Capture the cell that displays the provided text and extract its (X, Y) central coordinate. 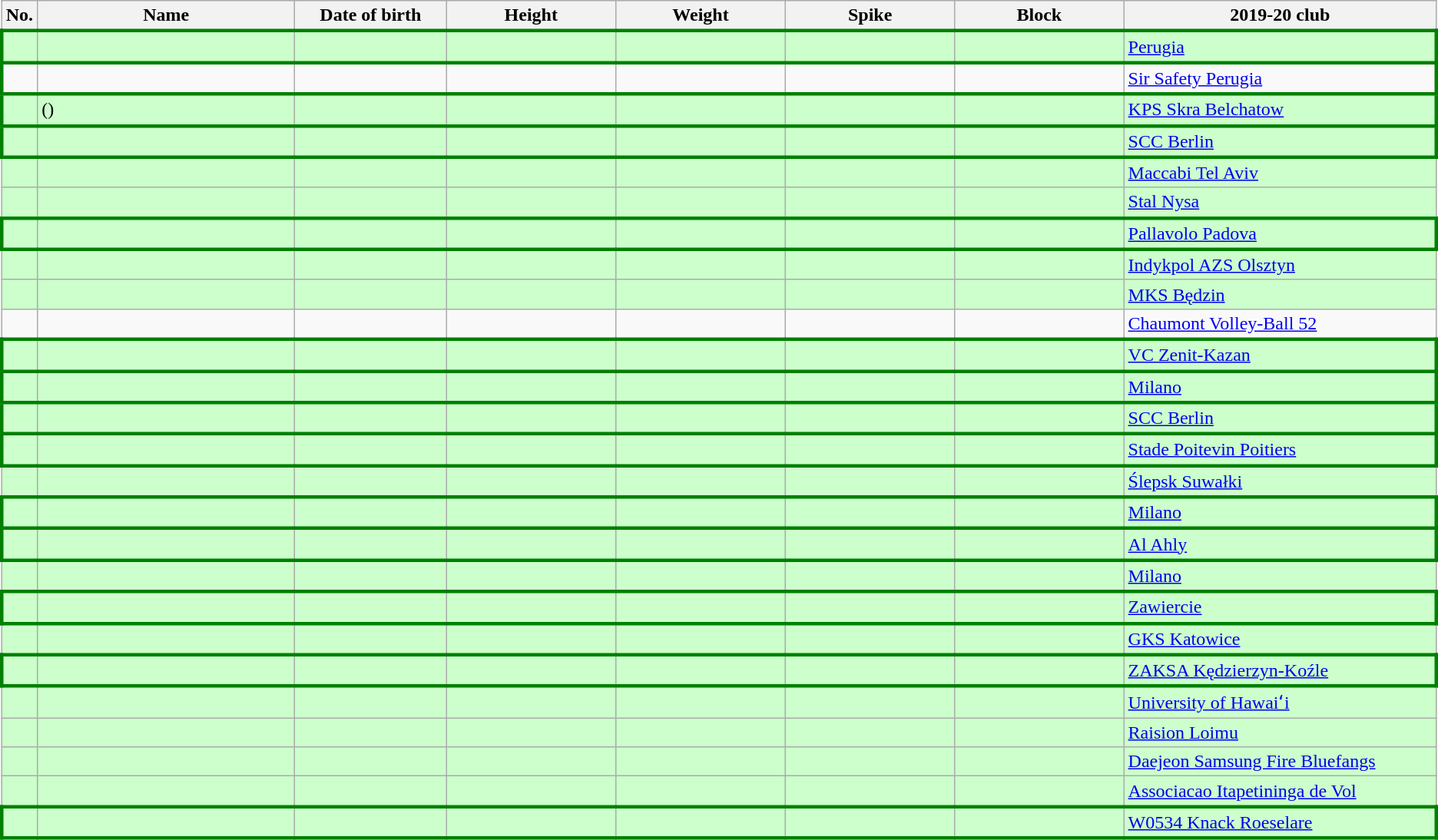
Raision Loimu (1280, 733)
Al Ahly (1280, 544)
Stade Poitevin Poitiers (1280, 450)
Spike (870, 16)
No. (19, 16)
Weight (701, 16)
Name (166, 16)
KPS Skra Belchatow (1280, 109)
MKS Będzin (1280, 294)
Ślepsk Suwałki (1280, 481)
Indykpol AZS Olsztyn (1280, 265)
GKS Katowice (1280, 639)
Pallavolo Padova (1280, 233)
University of Hawaiʻi (1280, 702)
() (166, 109)
Associacao Itapetininga de Vol (1280, 792)
Daejeon Samsung Fire Bluefangs (1280, 762)
ZAKSA Kędzierzyn-Koźle (1280, 671)
Chaumont Volley-Ball 52 (1280, 324)
Perugia (1280, 46)
VC Zenit-Kazan (1280, 355)
Maccabi Tel Aviv (1280, 173)
Zawiercie (1280, 607)
W0534 Knack Roeselare (1280, 822)
Date of birth (370, 16)
Block (1039, 16)
Height (532, 16)
Sir Safety Perugia (1280, 78)
2019-20 club (1280, 16)
Stal Nysa (1280, 203)
